Find where the given text appears and provide that cell's center as (X, Y) coordinate. 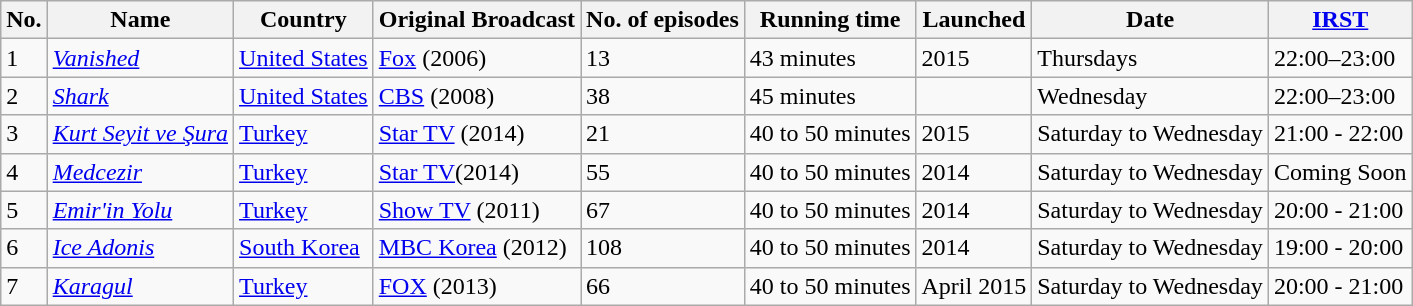
FOX (2013) (476, 286)
Running time (830, 20)
67 (663, 210)
Shark (140, 96)
Name (140, 20)
55 (663, 172)
19:00 - 20:00 (1340, 248)
Coming Soon (1340, 172)
Launched (974, 20)
Show TV (2011) (476, 210)
Thursdays (1150, 58)
Medcezir (140, 172)
Fox (2006) (476, 58)
21:00 - 22:00 (1340, 134)
Star TV (2014) (476, 134)
IRST (1340, 20)
45 minutes (830, 96)
MBC Korea (2012) (476, 248)
Date (1150, 20)
13 (663, 58)
Original Broadcast (476, 20)
Vanished (140, 58)
1 (24, 58)
Country (304, 20)
April 2015 (974, 286)
108 (663, 248)
South Korea (304, 248)
Wednesday (1150, 96)
Star TV(2014) (476, 172)
4 (24, 172)
Karagul (140, 286)
Emir'in Yolu (140, 210)
43 minutes (830, 58)
Kurt Seyit ve Şura (140, 134)
21 (663, 134)
5 (24, 210)
7 (24, 286)
Ice Adonis (140, 248)
38 (663, 96)
6 (24, 248)
3 (24, 134)
No. of episodes (663, 20)
2 (24, 96)
No. (24, 20)
CBS (2008) (476, 96)
66 (663, 286)
